Determine the [x, y] coordinate at the center of the cell enclosing the given text.  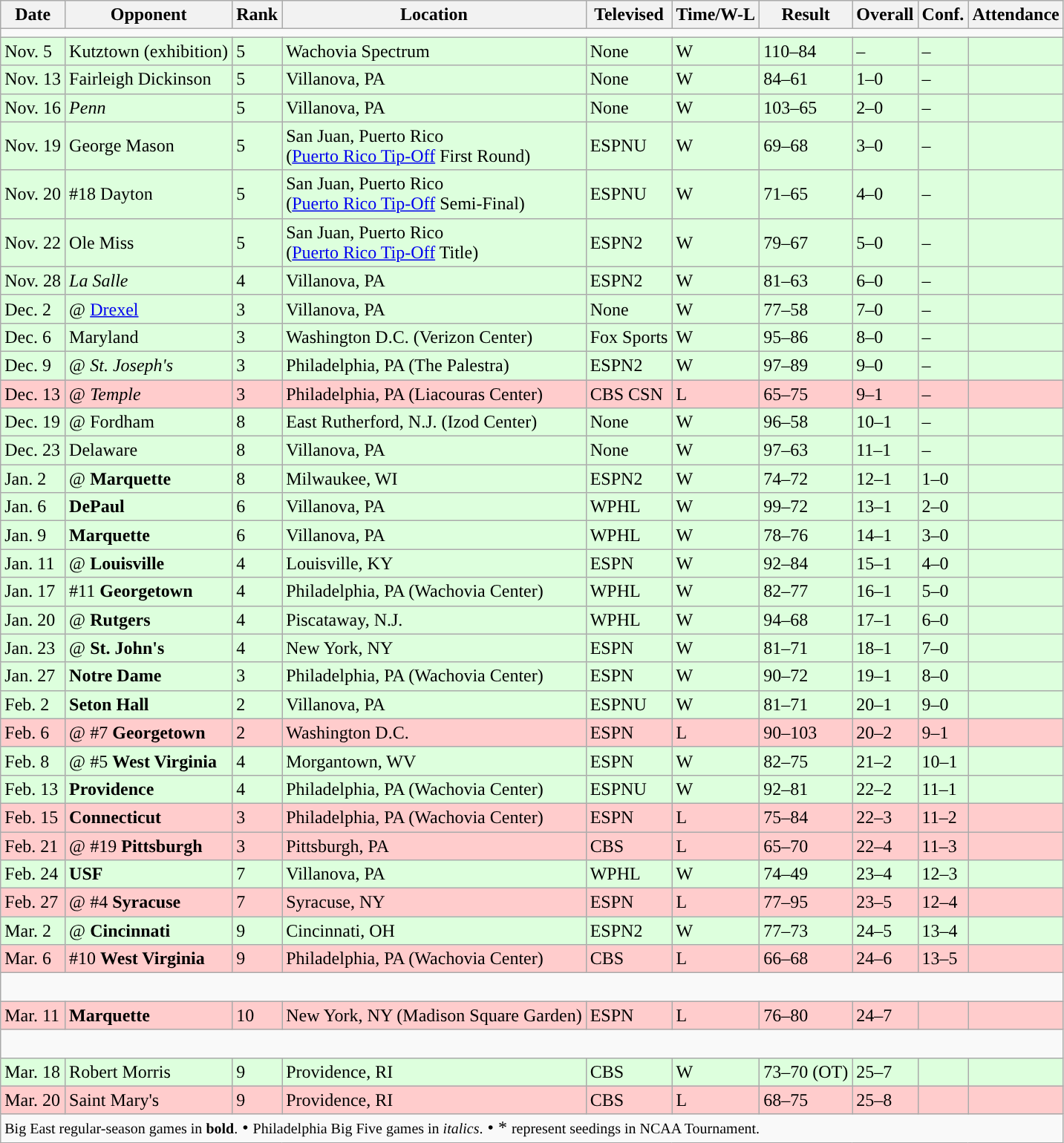
Jan. 27 [33, 676]
97–63 [806, 451]
USF [148, 874]
@ St. Joseph's [148, 365]
66–68 [806, 959]
Jan. 17 [33, 592]
21–2 [885, 761]
71–65 [806, 194]
Pittsburgh, PA [434, 845]
Nov. 19 [33, 145]
Opponent [148, 15]
Jan. 9 [33, 535]
22–4 [885, 845]
Feb. 21 [33, 845]
Nov. 20 [33, 194]
Fairleigh Dickinson [148, 79]
Jan. 20 [33, 620]
77–73 [806, 931]
13–5 [943, 959]
82–75 [806, 761]
17–1 [885, 620]
Feb. 6 [33, 733]
@ #4 Syracuse [148, 903]
Location [434, 15]
Date [33, 15]
23–5 [885, 903]
Jan. 23 [33, 648]
#10 West Virginia [148, 959]
74–72 [806, 479]
New York, NY (Madison Square Garden) [434, 1015]
Maryland [148, 337]
Milwaukee, WI [434, 479]
77–95 [806, 903]
12–1 [885, 479]
Mar. 20 [33, 1100]
110–84 [806, 51]
Ole Miss [148, 242]
Mar. 11 [33, 1015]
Penn [148, 108]
Seton Hall [148, 704]
Jan. 11 [33, 563]
Nov. 22 [33, 242]
Big East regular-season games in bold. • Philadelphia Big Five games in italics. • * represent seedings in NCAA Tournament. [532, 1128]
Jan. 6 [33, 507]
Time/W-L [716, 15]
Dec. 13 [33, 394]
Feb. 8 [33, 761]
Feb. 2 [33, 704]
Notre Dame [148, 676]
Nov. 28 [33, 281]
Philadelphia, PA (The Palestra) [434, 365]
65–70 [806, 845]
@ #5 West Virginia [148, 761]
Syracuse, NY [434, 903]
East Rutherford, N.J. (Izod Center) [434, 422]
15–1 [885, 563]
Dec. 19 [33, 422]
Dec. 9 [33, 365]
Connecticut [148, 817]
@ Louisville [148, 563]
#11 Georgetown [148, 592]
96–58 [806, 422]
@ #7 Georgetown [148, 733]
@ Temple [148, 394]
@ Rutgers [148, 620]
79–67 [806, 242]
San Juan, Puerto Rico(Puerto Rico Tip-Off Semi-Final) [434, 194]
78–76 [806, 535]
11–2 [943, 817]
23–4 [885, 874]
74–49 [806, 874]
Jan. 2 [33, 479]
92–84 [806, 563]
Washington D.C. [434, 733]
Feb. 15 [33, 817]
22–3 [885, 817]
Feb. 24 [33, 874]
Mar. 2 [33, 931]
@ #19 Pittsburgh [148, 845]
99–72 [806, 507]
76–80 [806, 1015]
24–5 [885, 931]
11–3 [943, 845]
19–1 [885, 676]
20–2 [885, 733]
Rank [257, 15]
Mar. 18 [33, 1072]
@ St. John's [148, 648]
97–89 [806, 365]
24–6 [885, 959]
New York, NY [434, 648]
69–68 [806, 145]
20–1 [885, 704]
13–4 [943, 931]
75–84 [806, 817]
13–1 [885, 507]
22–2 [885, 789]
Nov. 13 [33, 79]
16–1 [885, 592]
San Juan, Puerto Rico(Puerto Rico Tip-Off Title) [434, 242]
Televised [629, 15]
Attendance [1016, 15]
24–7 [885, 1015]
Dec. 6 [33, 337]
#18 Dayton [148, 194]
90–103 [806, 733]
Philadelphia, PA (Liacouras Center) [434, 394]
Overall [885, 15]
10 [257, 1015]
81–63 [806, 281]
Nov. 16 [33, 108]
12–4 [943, 903]
Feb. 13 [33, 789]
82–77 [806, 592]
Nov. 5 [33, 51]
73–70 (OT) [806, 1072]
Morgantown, WV [434, 761]
Kutztown (exhibition) [148, 51]
Louisville, KY [434, 563]
@ Cincinnati [148, 931]
Washington D.C. (Verizon Center) [434, 337]
25–8 [885, 1100]
Dec. 2 [33, 309]
Conf. [943, 15]
14–1 [885, 535]
12–3 [943, 874]
95–86 [806, 337]
92–81 [806, 789]
Providence [148, 789]
84–61 [806, 79]
George Mason [148, 145]
Robert Morris [148, 1072]
Saint Mary's [148, 1100]
77–58 [806, 309]
@ Drexel [148, 309]
La Salle [148, 281]
Fox Sports [629, 337]
Dec. 23 [33, 451]
Result [806, 15]
18–1 [885, 648]
68–75 [806, 1100]
San Juan, Puerto Rico(Puerto Rico Tip-Off First Round) [434, 145]
Cincinnati, OH [434, 931]
94–68 [806, 620]
DePaul [148, 507]
Delaware [148, 451]
90–72 [806, 676]
@ Fordham [148, 422]
CBS CSN [629, 394]
Wachovia Spectrum [434, 51]
Feb. 27 [33, 903]
25–7 [885, 1072]
@ Marquette [148, 479]
Piscataway, N.J. [434, 620]
65–75 [806, 394]
Mar. 6 [33, 959]
103–65 [806, 108]
